Extract the [x, y] coordinate from the center of the cell holding the provided text.  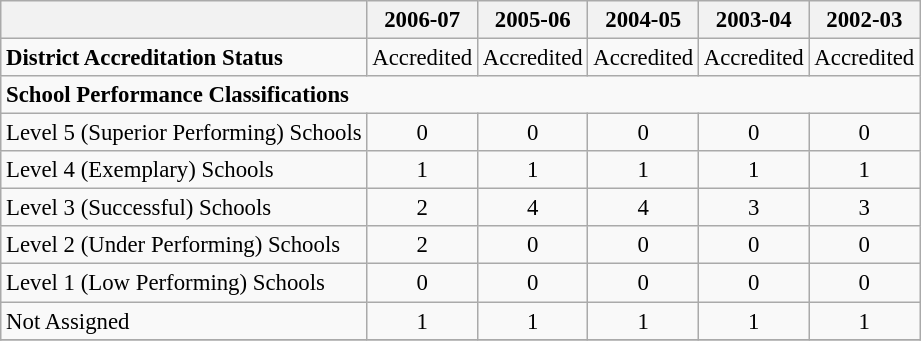
School Performance Classifications [460, 95]
Level 2 (Under Performing) Schools [184, 245]
2005-06 [532, 20]
2004-05 [644, 20]
Level 4 (Exemplary) Schools [184, 170]
2006-07 [422, 20]
Level 5 (Superior Performing) Schools [184, 133]
Level 1 (Low Performing) Schools [184, 283]
2002-03 [864, 20]
Not Assigned [184, 321]
District Accreditation Status [184, 58]
2003-04 [754, 20]
Level 3 (Successful) Schools [184, 208]
